Output the (X, Y) coordinate of the center of the cell containing the given text.  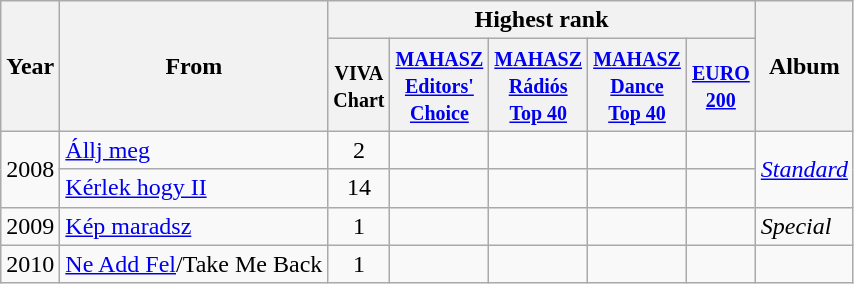
Special (804, 226)
Állj meg (194, 150)
MAHASZ Dance Top 40 (638, 85)
Ne Add Fel/Take Me Back (194, 264)
Kép maradsz (194, 226)
2 (359, 150)
2010 (30, 264)
Year (30, 66)
2009 (30, 226)
VIVA Chart (359, 85)
MAHASZ Rádiós Top 40 (538, 85)
14 (359, 188)
Highest rank (542, 20)
Standard (804, 169)
From (194, 66)
MAHASZ Editors' Choice (440, 85)
Album (804, 66)
Kérlek hogy II (194, 188)
EURO 200 (720, 85)
2008 (30, 169)
